Capture the cell that displays the provided text and extract its (X, Y) central coordinate. 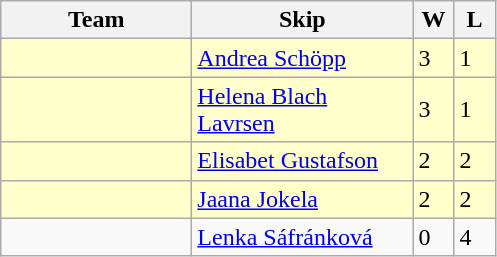
Team (96, 20)
Andrea Schöpp (302, 58)
Elisabet Gustafson (302, 161)
4 (474, 237)
Skip (302, 20)
Helena Blach Lavrsen (302, 110)
Jaana Jokela (302, 199)
L (474, 20)
Lenka Sáfránková (302, 237)
0 (434, 237)
W (434, 20)
